Capture the cell that displays the provided text and extract its (X, Y) central coordinate. 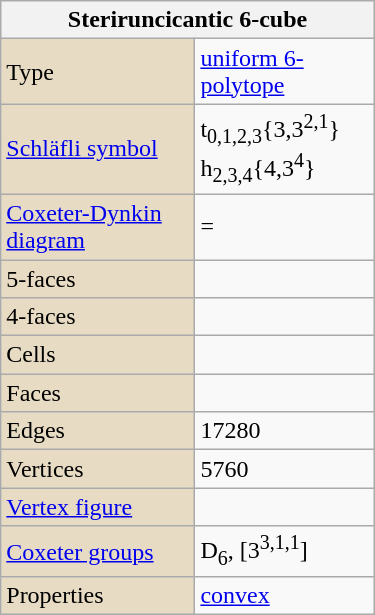
Cells (98, 355)
Coxeter groups (98, 552)
D6, [33,1,1] (284, 552)
4-faces (98, 317)
5-faces (98, 279)
17280 (284, 431)
convex (284, 596)
= (284, 226)
Steriruncicantic 6-cube (188, 20)
uniform 6-polytope (284, 72)
Coxeter-Dynkin diagram (98, 226)
5760 (284, 469)
Edges (98, 431)
Type (98, 72)
Vertex figure (98, 507)
Vertices (98, 469)
Properties (98, 596)
Faces (98, 393)
t0,1,2,3{3,32,1}h2,3,4{4,34} (284, 150)
Schläfli symbol (98, 150)
